Output the (x, y) coordinate of the center of the cell containing the given text.  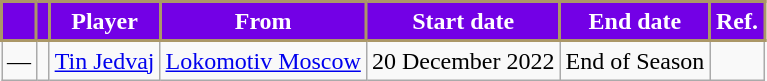
Start date (463, 22)
Ref. (738, 22)
End date (635, 22)
Lokomotiv Moscow (263, 60)
End of Season (635, 60)
20 December 2022 (463, 60)
— (20, 60)
From (263, 22)
Player (104, 22)
Tin Jedvaj (104, 60)
